Extract the [x, y] coordinate from the center of the cell holding the provided text.  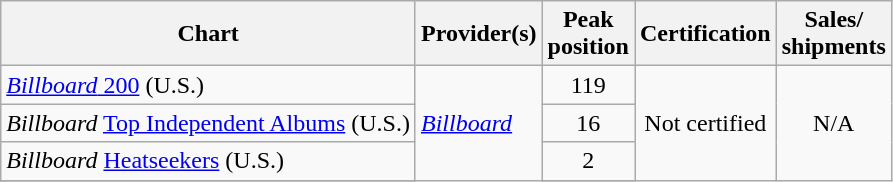
Billboard [478, 123]
Not certified [705, 123]
Peakposition [588, 34]
Certification [705, 34]
N/A [834, 123]
Billboard Top Independent Albums (U.S.) [208, 123]
Chart [208, 34]
Billboard Heatseekers (U.S.) [208, 161]
2 [588, 161]
16 [588, 123]
Billboard 200 (U.S.) [208, 85]
119 [588, 85]
Sales/shipments [834, 34]
Provider(s) [478, 34]
